Pinpoint the cell where the given text exists, returning its (x, y) midpoint coordinate. 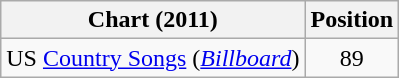
Chart (2011) (153, 20)
US Country Songs (Billboard) (153, 58)
Position (352, 20)
89 (352, 58)
